Pinpoint the cell where the given text exists, returning its [x, y] midpoint coordinate. 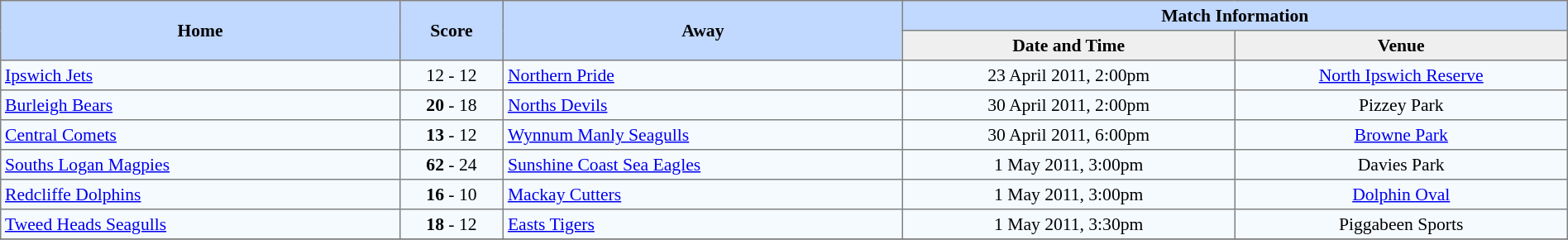
Match Information [1235, 16]
Sunshine Coast Sea Eagles [703, 165]
30 April 2011, 2:00pm [1068, 105]
Tweed Heads Seagulls [200, 224]
Davies Park [1401, 165]
20 - 18 [452, 105]
Norths Devils [703, 105]
Central Comets [200, 135]
Souths Logan Magpies [200, 165]
Browne Park [1401, 135]
Pizzey Park [1401, 105]
18 - 12 [452, 224]
Burleigh Bears [200, 105]
Northern Pride [703, 75]
Away [703, 31]
Redcliffe Dolphins [200, 194]
13 - 12 [452, 135]
1 May 2011, 3:30pm [1068, 224]
23 April 2011, 2:00pm [1068, 75]
16 - 10 [452, 194]
62 - 24 [452, 165]
Easts Tigers [703, 224]
Piggabeen Sports [1401, 224]
Wynnum Manly Seagulls [703, 135]
North Ipswich Reserve [1401, 75]
Date and Time [1068, 46]
Venue [1401, 46]
Home [200, 31]
30 April 2011, 6:00pm [1068, 135]
Ipswich Jets [200, 75]
Score [452, 31]
12 - 12 [452, 75]
Mackay Cutters [703, 194]
Dolphin Oval [1401, 194]
